Detect which cell encompasses the target text, then output its [x, y] center coordinate. 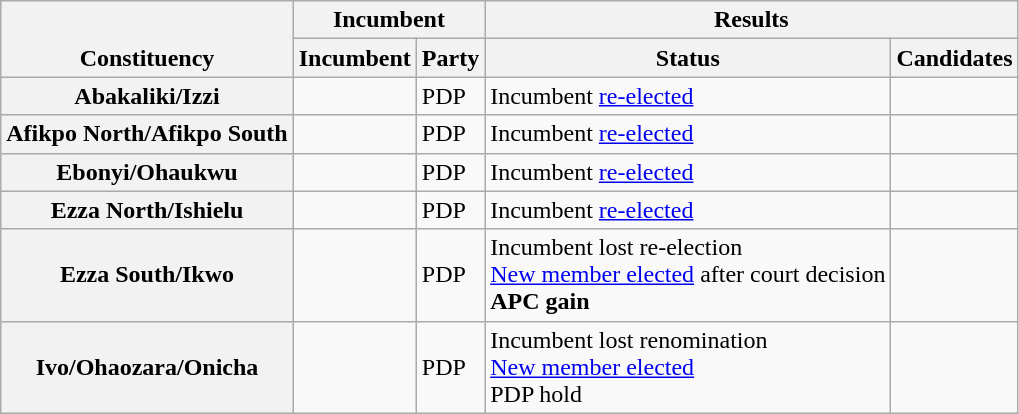
Candidates [954, 58]
Incumbent lost renominationNew member electedPDP hold [688, 367]
Status [688, 58]
Results [752, 20]
Party [450, 58]
Abakaliki/Izzi [147, 96]
Constituency [147, 39]
Ezza South/Ikwo [147, 275]
Ivo/Ohaozara/Onicha [147, 367]
Ebonyi/Ohaukwu [147, 172]
Incumbent lost re-electionNew member elected after court decisionAPC gain [688, 275]
Afikpo North/Afikpo South [147, 134]
Ezza North/Ishielu [147, 210]
